Capture the cell that displays the provided text and extract its [x, y] central coordinate. 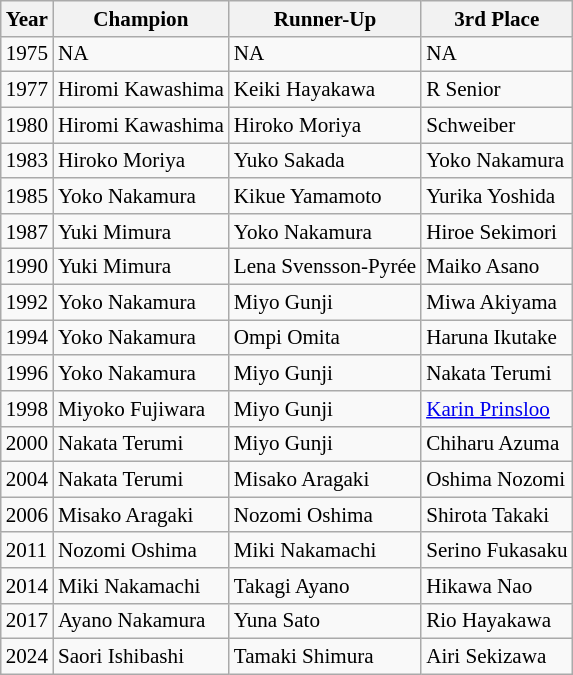
1975 [27, 54]
Hiroe Sekimori [496, 230]
2024 [27, 656]
Year [27, 18]
Saori Ishibashi [141, 656]
Maiko Asano [496, 266]
Hikawa Nao [496, 586]
2000 [27, 444]
2011 [27, 550]
Haruna Ikutake [496, 338]
2014 [27, 586]
Takagi Ayano [325, 586]
Yuko Sakada [325, 160]
Miyoko Fujiwara [141, 408]
Rio Hayakawa [496, 620]
Karin Prinsloo [496, 408]
Ayano Nakamura [141, 620]
1996 [27, 372]
R Senior [496, 90]
1983 [27, 160]
1987 [27, 230]
Miwa Akiyama [496, 302]
1994 [27, 338]
1985 [27, 196]
1977 [27, 90]
1992 [27, 302]
1998 [27, 408]
Yurika Yoshida [496, 196]
Keiki Hayakawa [325, 90]
2006 [27, 514]
Shirota Takaki [496, 514]
Kikue Yamamoto [325, 196]
Tamaki Shimura [325, 656]
Runner-Up [325, 18]
Serino Fukasaku [496, 550]
Champion [141, 18]
Chiharu Azuma [496, 444]
1980 [27, 124]
Ompi Omita [325, 338]
Oshima Nozomi [496, 480]
Schweiber [496, 124]
Yuna Sato [325, 620]
3rd Place [496, 18]
Lena Svensson-Pyrée [325, 266]
2017 [27, 620]
Airi Sekizawa [496, 656]
1990 [27, 266]
2004 [27, 480]
